Determine the (X, Y) coordinate at the center of the cell enclosing the given text.  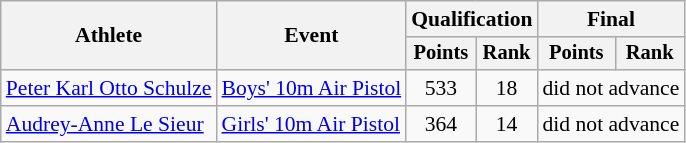
Girls' 10m Air Pistol (311, 124)
Athlete (109, 36)
Qualification (472, 19)
Event (311, 36)
533 (440, 88)
Peter Karl Otto Schulze (109, 88)
Boys' 10m Air Pistol (311, 88)
Audrey-Anne Le Sieur (109, 124)
18 (507, 88)
364 (440, 124)
Final (612, 19)
14 (507, 124)
